Output the [X, Y] coordinate of the center of the cell containing the given text.  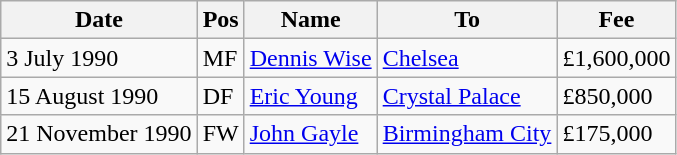
21 November 1990 [99, 134]
Birmingham City [467, 134]
Crystal Palace [467, 96]
John Gayle [310, 134]
MF [220, 58]
Eric Young [310, 96]
3 July 1990 [99, 58]
FW [220, 134]
Dennis Wise [310, 58]
Fee [616, 20]
£175,000 [616, 134]
DF [220, 96]
15 August 1990 [99, 96]
To [467, 20]
£1,600,000 [616, 58]
Date [99, 20]
Pos [220, 20]
Chelsea [467, 58]
£850,000 [616, 96]
Name [310, 20]
